Return (x, y) of the center of cell containing provided text 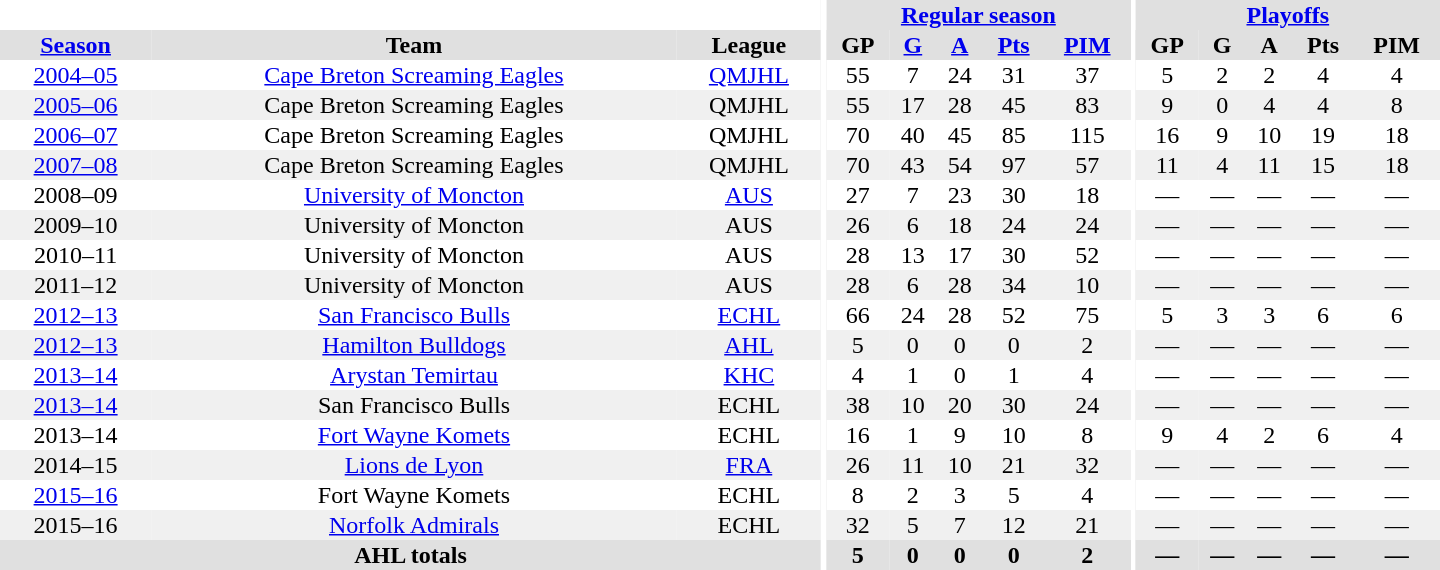
League (749, 45)
FRA (749, 465)
Season (76, 45)
Arystan Temirtau (414, 375)
23 (960, 195)
2007–08 (76, 165)
2010–11 (76, 255)
66 (858, 315)
57 (1087, 165)
31 (1014, 75)
20 (960, 405)
Norfolk Admirals (414, 525)
Team (414, 45)
Regular season (978, 15)
19 (1324, 135)
2009–10 (76, 225)
37 (1087, 75)
97 (1014, 165)
54 (960, 165)
43 (912, 165)
40 (912, 135)
27 (858, 195)
75 (1087, 315)
2004–05 (76, 75)
AHL (749, 345)
2011–12 (76, 285)
83 (1087, 105)
13 (912, 255)
115 (1087, 135)
KHC (749, 375)
15 (1324, 165)
2005–06 (76, 105)
Playoffs (1288, 15)
12 (1014, 525)
34 (1014, 285)
38 (858, 405)
85 (1014, 135)
AHL totals (410, 555)
Lions de Lyon (414, 465)
2006–07 (76, 135)
Hamilton Bulldogs (414, 345)
2008–09 (76, 195)
2014–15 (76, 465)
